Return (x, y) of the center of cell containing provided text 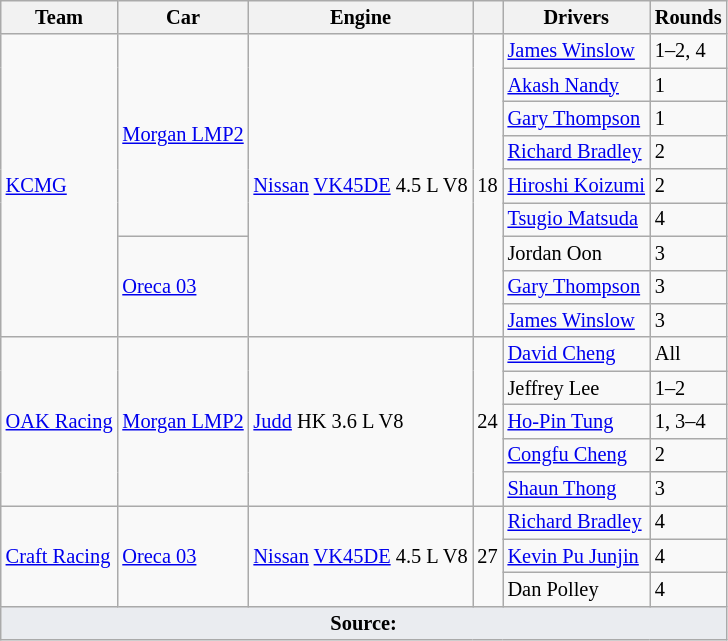
1–2, 4 (688, 51)
David Cheng (576, 354)
OAK Racing (60, 421)
All (688, 354)
KCMG (60, 186)
Judd HK 3.6 L V8 (361, 421)
Jordan Oon (576, 253)
Jeffrey Lee (576, 388)
18 (488, 186)
Drivers (576, 17)
Dan Polley (576, 589)
1–2 (688, 388)
Rounds (688, 17)
Team (60, 17)
Ho-Pin Tung (576, 421)
27 (488, 556)
Tsugio Matsuda (576, 219)
Akash Nandy (576, 85)
Shaun Thong (576, 489)
Car (182, 17)
Engine (361, 17)
Kevin Pu Junjin (576, 556)
Craft Racing (60, 556)
Congfu Cheng (576, 455)
Hiroshi Koizumi (576, 186)
Source: (364, 623)
24 (488, 421)
1, 3–4 (688, 421)
